From the cell containing the given text, extract its center point as (X, Y) coordinate. 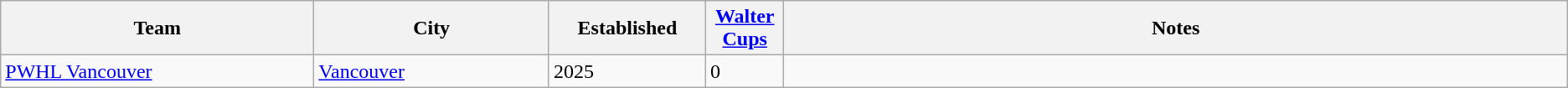
PWHL Vancouver (157, 71)
Team (157, 28)
Established (627, 28)
0 (745, 71)
Walter Cups (745, 28)
2025 (627, 71)
City (432, 28)
Notes (1176, 28)
Vancouver (432, 71)
